Capture the cell that displays the provided text and extract its [X, Y] central coordinate. 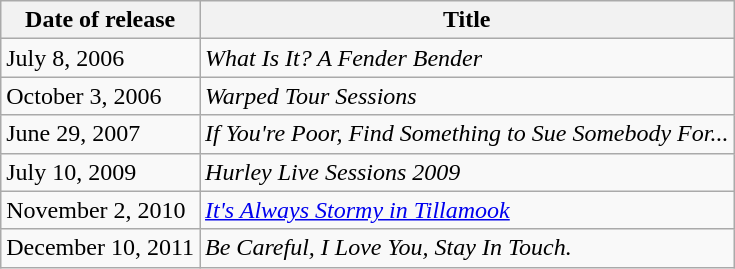
What Is It? A Fender Bender [467, 58]
July 8, 2006 [100, 58]
July 10, 2009 [100, 172]
October 3, 2006 [100, 96]
Be Careful, I Love You, Stay In Touch. [467, 248]
December 10, 2011 [100, 248]
It's Always Stormy in Tillamook [467, 210]
June 29, 2007 [100, 134]
Title [467, 20]
Hurley Live Sessions 2009 [467, 172]
If You're Poor, Find Something to Sue Somebody For... [467, 134]
Warped Tour Sessions [467, 96]
Date of release [100, 20]
November 2, 2010 [100, 210]
